Output the [X, Y] coordinate of the center of the cell containing the given text.  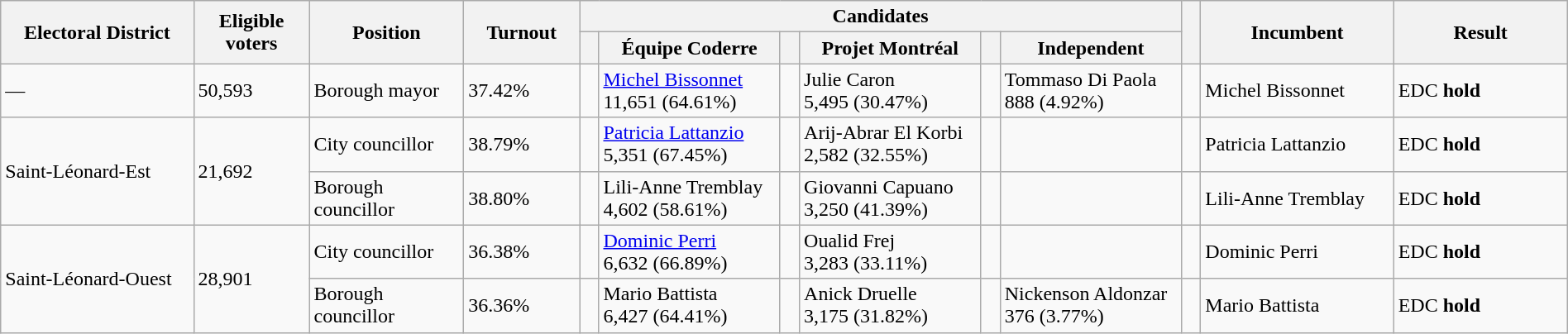
Saint-Léonard-Ouest [98, 279]
Anick Druelle 3,175 (31.82%) [890, 306]
37.42% [522, 91]
Result [1480, 32]
50,593 [251, 91]
21,692 [251, 171]
Lili-Anne Tremblay 4,602 (58.61%) [690, 198]
38.80% [522, 198]
— [98, 91]
Saint-Léonard-Est [98, 171]
Oualid Frej 3,283 (33.11%) [890, 251]
Giovanni Capuano 3,250 (41.39%) [890, 198]
Turnout [522, 32]
38.79% [522, 144]
36.36% [522, 306]
Position [387, 32]
Lili-Anne Tremblay [1297, 198]
Équipe Coderre [690, 48]
28,901 [251, 279]
Tommaso Di Paola 888 (4.92%) [1090, 91]
Mario Battista [1297, 306]
Electoral District [98, 32]
Independent [1090, 48]
Mario Battista 6,427 (64.41%) [690, 306]
Candidates [881, 17]
36.38% [522, 251]
Julie Caron 5,495 (30.47%) [890, 91]
Dominic Perri 6,632 (66.89%) [690, 251]
Arij-Abrar El Korbi 2,582 (32.55%) [890, 144]
Patricia Lattanzio [1297, 144]
Michel Bissonnet 11,651 (64.61%) [690, 91]
Patricia Lattanzio 5,351 (67.45%) [690, 144]
Incumbent [1297, 32]
Eligible voters [251, 32]
Borough mayor [387, 91]
Dominic Perri [1297, 251]
Nickenson Aldonzar 376 (3.77%) [1090, 306]
Projet Montréal [890, 48]
Michel Bissonnet [1297, 91]
